Detect which cell encompasses the target text, then output its (X, Y) center coordinate. 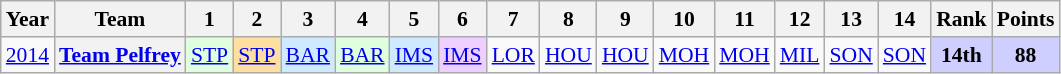
Points (1026, 19)
10 (684, 19)
2 (256, 19)
14 (904, 19)
3 (308, 19)
7 (514, 19)
2014 (28, 55)
Team Pelfrey (120, 55)
LOR (514, 55)
Rank (962, 19)
88 (1026, 55)
Team (120, 19)
4 (362, 19)
8 (568, 19)
1 (210, 19)
12 (800, 19)
13 (850, 19)
11 (744, 19)
6 (462, 19)
9 (626, 19)
14th (962, 55)
Year (28, 19)
MIL (800, 55)
5 (414, 19)
